Extract the [X, Y] coordinate from the center of the cell holding the provided text.  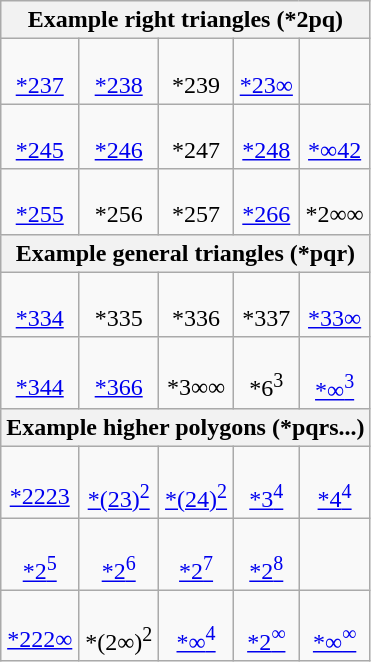
*(2∞)2 [119, 626]
*3∞∞ [196, 373]
*∞∞ [334, 626]
*(23)2 [119, 483]
Example right triangles (*2pq) [186, 20]
*(24)2 [196, 483]
*336 [196, 304]
*238 [119, 72]
*34 [266, 483]
Example general triangles (*pqr) [186, 253]
*248 [266, 136]
*28 [266, 554]
*245 [40, 136]
*335 [119, 304]
*26 [119, 554]
*∞4 [196, 626]
*255 [40, 202]
*25 [40, 554]
*266 [266, 202]
Example higher polygons (*pqrs...) [186, 428]
*334 [40, 304]
*∞3 [334, 373]
*∞42 [334, 136]
*2∞∞ [334, 202]
*2223 [40, 483]
*33∞ [334, 304]
*237 [40, 72]
*366 [119, 373]
*257 [196, 202]
*2∞ [266, 626]
*27 [196, 554]
*23∞ [266, 72]
*63 [266, 373]
*256 [119, 202]
*44 [334, 483]
*222∞ [40, 626]
*344 [40, 373]
*239 [196, 72]
*337 [266, 304]
*246 [119, 136]
*247 [196, 136]
